Identify which cell holds the provided text, then report its [x, y] central coordinate. 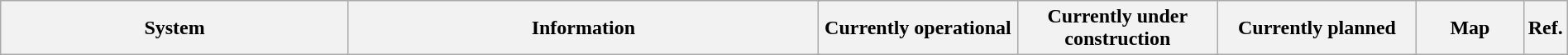
Map [1470, 28]
Ref. [1545, 28]
Information [583, 28]
Currently operational [918, 28]
System [175, 28]
Currently planned [1317, 28]
Currently under construction [1117, 28]
